Output the (X, Y) coordinate of the center of the cell containing the given text.  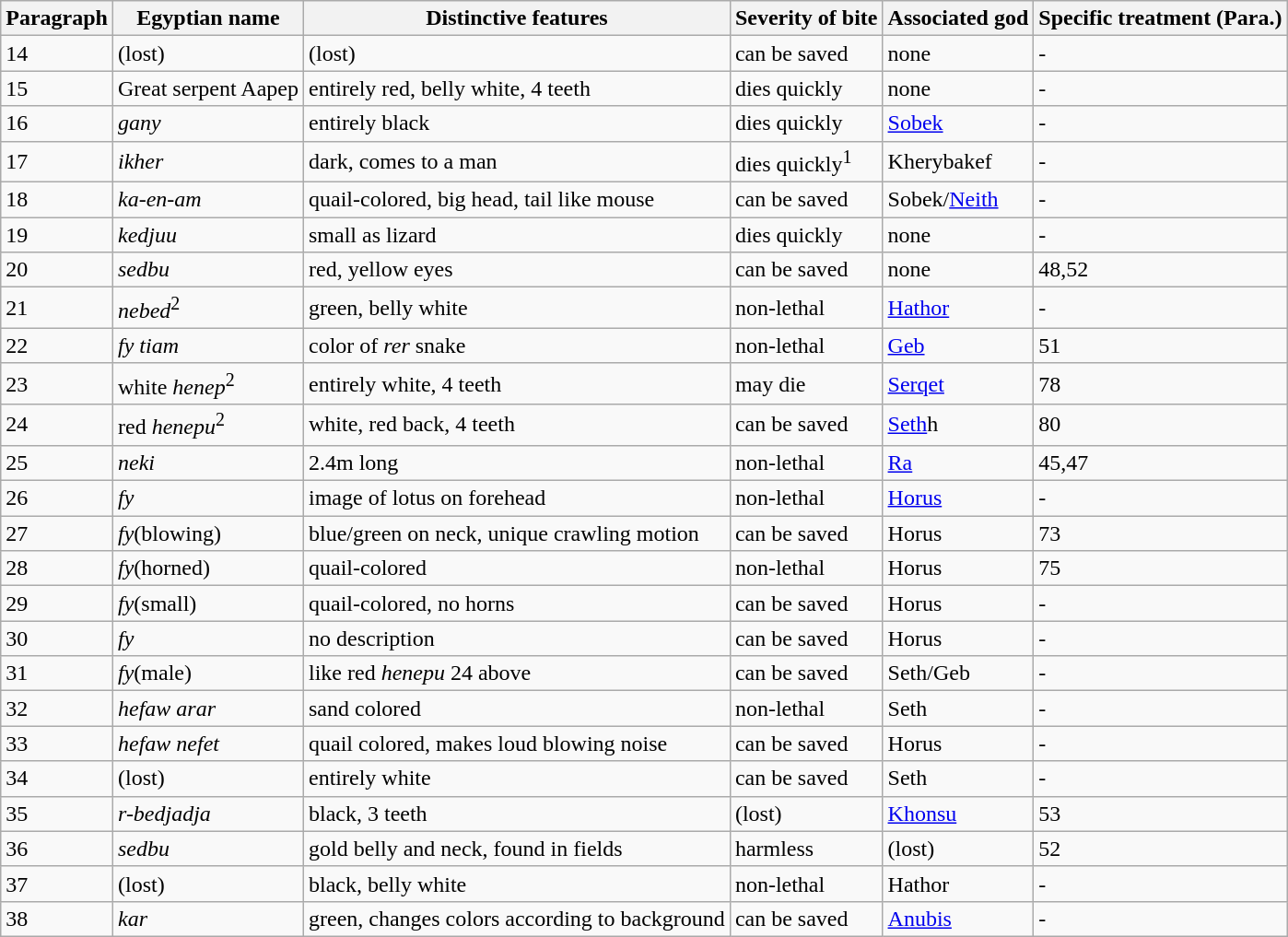
Geb (958, 346)
Khonsu (958, 814)
17 (57, 162)
fy(horned) (208, 568)
ka-en-am (208, 200)
Seth/Geb (958, 673)
small as lizard (516, 235)
51 (1161, 346)
green, changes colors according to background (516, 919)
fy(blowing) (208, 533)
32 (57, 709)
Anubis (958, 919)
Great serpent Aapep (208, 88)
Serqet (958, 383)
harmless (806, 849)
gold belly and neck, found in fields (516, 849)
75 (1161, 568)
black, belly white (516, 884)
like red henepu 24 above (516, 673)
black, 3 teeth (516, 814)
73 (1161, 533)
21 (57, 308)
18 (57, 200)
48,52 (1161, 270)
entirely red, belly white, 4 teeth (516, 88)
neki (208, 463)
38 (57, 919)
28 (57, 568)
r-bedjadja (208, 814)
fy tiam (208, 346)
sand colored (516, 709)
25 (57, 463)
45,47 (1161, 463)
entirely white (516, 779)
no description (516, 638)
dark, comes to a man (516, 162)
Paragraph (57, 18)
color of rer snake (516, 346)
34 (57, 779)
2.4m long (516, 463)
52 (1161, 849)
green, belly white (516, 308)
20 (57, 270)
22 (57, 346)
Ra (958, 463)
23 (57, 383)
Distinctive features (516, 18)
16 (57, 123)
29 (57, 603)
kar (208, 919)
entirely black (516, 123)
19 (57, 235)
kedjuu (208, 235)
Associated god (958, 18)
Egyptian name (208, 18)
gany (208, 123)
31 (57, 673)
white henep2 (208, 383)
15 (57, 88)
27 (57, 533)
Sobek (958, 123)
dies quickly1 (806, 162)
Severity of bite (806, 18)
fy(small) (208, 603)
36 (57, 849)
white, red back, 4 teeth (516, 426)
53 (1161, 814)
red henepu2 (208, 426)
24 (57, 426)
red, yellow eyes (516, 270)
Sethh (958, 426)
image of lotus on forehead (516, 498)
35 (57, 814)
30 (57, 638)
Kherybakef (958, 162)
entirely white, 4 teeth (516, 383)
26 (57, 498)
hefaw arar (208, 709)
blue/green on neck, unique crawling motion (516, 533)
quail-colored (516, 568)
hefaw nefet (208, 744)
fy(male) (208, 673)
quail-colored, big head, tail like mouse (516, 200)
nebed2 (208, 308)
78 (1161, 383)
Sobek/Neith (958, 200)
quail colored, makes loud blowing noise (516, 744)
quail-colored, no horns (516, 603)
33 (57, 744)
may die (806, 383)
ikher (208, 162)
Specific treatment (Para.) (1161, 18)
80 (1161, 426)
14 (57, 53)
37 (57, 884)
